From the cell containing the given text, extract its center point as (X, Y) coordinate. 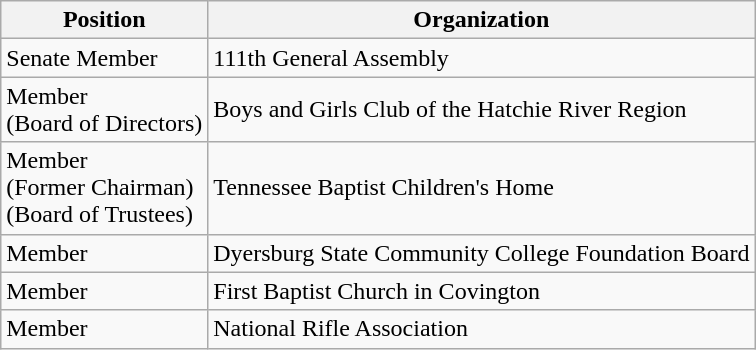
Member(Board of Directors) (104, 110)
Position (104, 20)
Tennessee Baptist Children's Home (482, 188)
Boys and Girls Club of the Hatchie River Region (482, 110)
Member(Former Chairman)(Board of Trustees) (104, 188)
First Baptist Church in Covington (482, 291)
Organization (482, 20)
Dyersburg State Community College Foundation Board (482, 253)
National Rifle Association (482, 329)
111th General Assembly (482, 58)
Senate Member (104, 58)
